Scan for the cell matching the given text and deliver its (X, Y) coordinate at center. 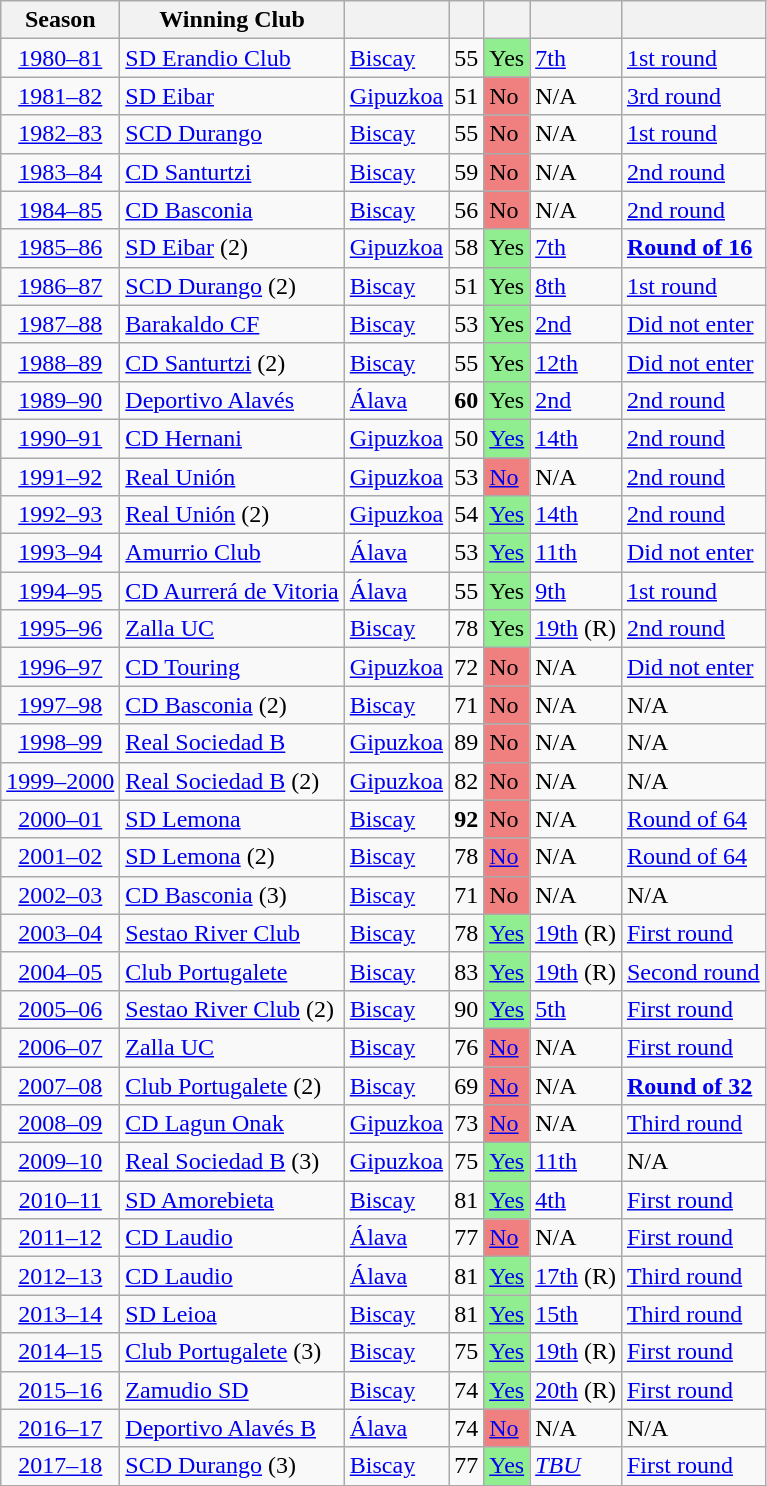
2007–08 (60, 1085)
SD Leioa (232, 1314)
1992–93 (60, 515)
8th (576, 286)
9th (576, 591)
82 (466, 781)
15th (576, 1314)
Winning Club (232, 20)
1981–82 (60, 96)
CD Basconia (2) (232, 705)
CD Basconia (3) (232, 895)
89 (466, 743)
56 (466, 210)
Real Unión (232, 477)
Second round (693, 971)
1982–83 (60, 134)
1980–81 (60, 58)
2002–03 (60, 895)
SD Lemona (232, 819)
1996–97 (60, 667)
1987–88 (60, 324)
CD Basconia (232, 210)
2015–16 (60, 1390)
92 (466, 819)
Round of 32 (693, 1085)
Sestao River Club (2) (232, 1009)
59 (466, 172)
1985–86 (60, 248)
1999–2000 (60, 781)
2005–06 (60, 1009)
SCD Durango (232, 134)
1993–94 (60, 553)
1988–89 (60, 362)
SCD Durango (3) (232, 1466)
Amurrio Club (232, 553)
2016–17 (60, 1428)
CD Santurtzi (232, 172)
2010–11 (60, 1200)
Club Portugalete (232, 971)
SD Amorebieta (232, 1200)
SD Eibar (2) (232, 248)
60 (466, 400)
2000–01 (60, 819)
Deportivo Alavés (232, 400)
1989–90 (60, 400)
Real Sociedad B (232, 743)
Deportivo Alavés B (232, 1428)
1983–84 (60, 172)
Club Portugalete (3) (232, 1352)
Real Unión (2) (232, 515)
2012–13 (60, 1276)
1998–99 (60, 743)
4th (576, 1200)
CD Santurtzi (2) (232, 362)
1991–92 (60, 477)
76 (466, 1047)
1986–87 (60, 286)
90 (466, 1009)
73 (466, 1124)
2008–09 (60, 1124)
2013–14 (60, 1314)
CD Hernani (232, 438)
3rd round (693, 96)
TBU (576, 1466)
Sestao River Club (232, 933)
72 (466, 667)
Real Sociedad B (3) (232, 1162)
2006–07 (60, 1047)
2011–12 (60, 1238)
2003–04 (60, 933)
SCD Durango (2) (232, 286)
SD Lemona (2) (232, 857)
CD Lagun Onak (232, 1124)
69 (466, 1085)
20th (R) (576, 1390)
CD Aurrerá de Vitoria (232, 591)
2017–18 (60, 1466)
2009–10 (60, 1162)
12th (576, 362)
1995–96 (60, 629)
SD Erandio Club (232, 58)
50 (466, 438)
CD Touring (232, 667)
58 (466, 248)
1990–91 (60, 438)
2001–02 (60, 857)
1994–95 (60, 591)
5th (576, 1009)
Zamudio SD (232, 1390)
1984–85 (60, 210)
Season (60, 20)
54 (466, 515)
Real Sociedad B (2) (232, 781)
Barakaldo CF (232, 324)
2004–05 (60, 971)
1997–98 (60, 705)
SD Eibar (232, 96)
Round of 16 (693, 248)
2014–15 (60, 1352)
17th (R) (576, 1276)
83 (466, 971)
Club Portugalete (2) (232, 1085)
